Identify which cell holds the provided text, then report its [x, y] central coordinate. 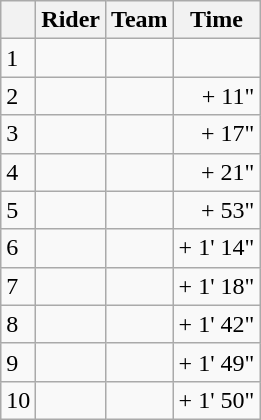
+ 21" [216, 172]
+ 1' 18" [216, 286]
6 [18, 248]
3 [18, 134]
1 [18, 58]
+ 17" [216, 134]
+ 53" [216, 210]
+ 1' 49" [216, 362]
Time [216, 20]
10 [18, 400]
Team [140, 20]
+ 1' 50" [216, 400]
2 [18, 96]
Rider [71, 20]
5 [18, 210]
+ 1' 14" [216, 248]
4 [18, 172]
7 [18, 286]
8 [18, 324]
+ 11" [216, 96]
9 [18, 362]
+ 1' 42" [216, 324]
